Extract the (X, Y) coordinate from the center of the cell holding the provided text.  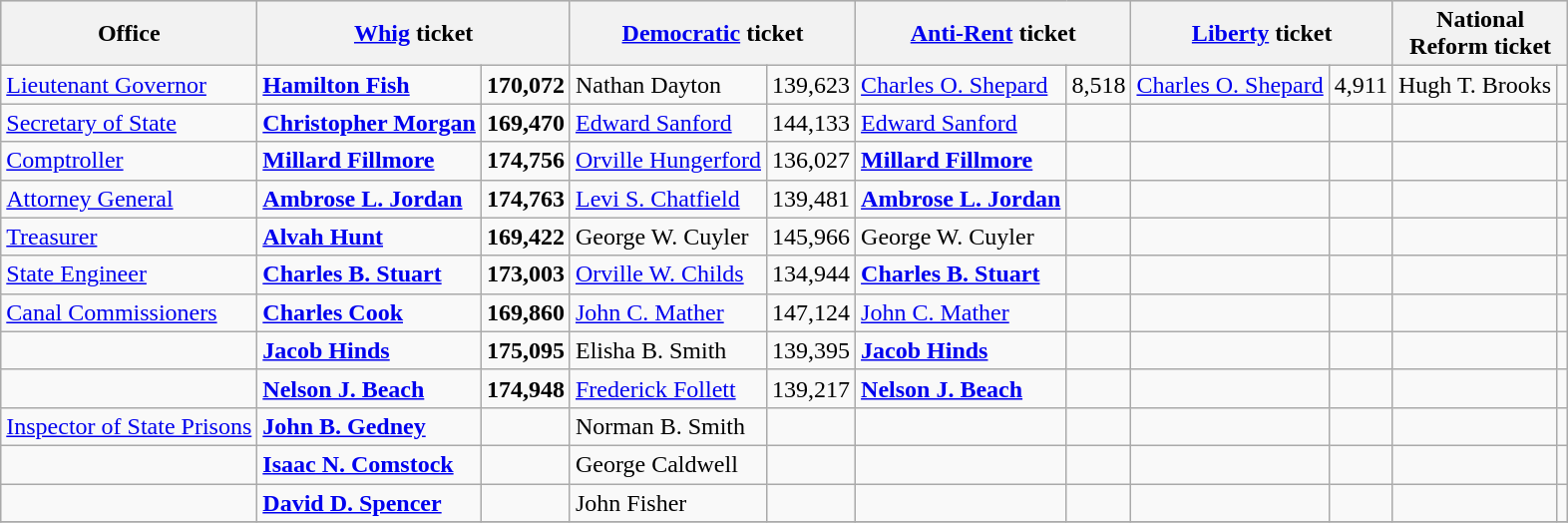
147,124 (810, 312)
Office (130, 34)
Canal Commissioners (130, 312)
Alvah Hunt (369, 237)
145,966 (810, 237)
174,948 (525, 388)
173,003 (525, 274)
169,860 (525, 312)
National Reform ticket (1480, 34)
Orville W. Childs (668, 274)
139,623 (810, 85)
Comptroller (130, 161)
175,095 (525, 350)
4,911 (1361, 85)
State Engineer (130, 274)
David D. Spencer (369, 502)
Orville Hungerford (668, 161)
Christopher Morgan (369, 123)
Hugh T. Brooks (1474, 85)
Democratic ticket (712, 34)
170,072 (525, 85)
Attorney General (130, 199)
Secretary of State (130, 123)
Lieutenant Governor (130, 85)
139,481 (810, 199)
134,944 (810, 274)
8,518 (1099, 85)
Liberty ticket (1263, 34)
John B. Gedney (369, 426)
Inspector of State Prisons (130, 426)
144,133 (810, 123)
139,395 (810, 350)
George Caldwell (668, 464)
174,756 (525, 161)
136,027 (810, 161)
Anti-Rent ticket (993, 34)
Nathan Dayton (668, 85)
Norman B. Smith (668, 426)
139,217 (810, 388)
Isaac N. Comstock (369, 464)
Elisha B. Smith (668, 350)
169,470 (525, 123)
174,763 (525, 199)
Hamilton Fish (369, 85)
169,422 (525, 237)
Charles Cook (369, 312)
John Fisher (668, 502)
Treasurer (130, 237)
Whig ticket (414, 34)
Levi S. Chatfield (668, 199)
Frederick Follett (668, 388)
